For the text-containing cell, return its midpoint in (X, Y) coordinate format. 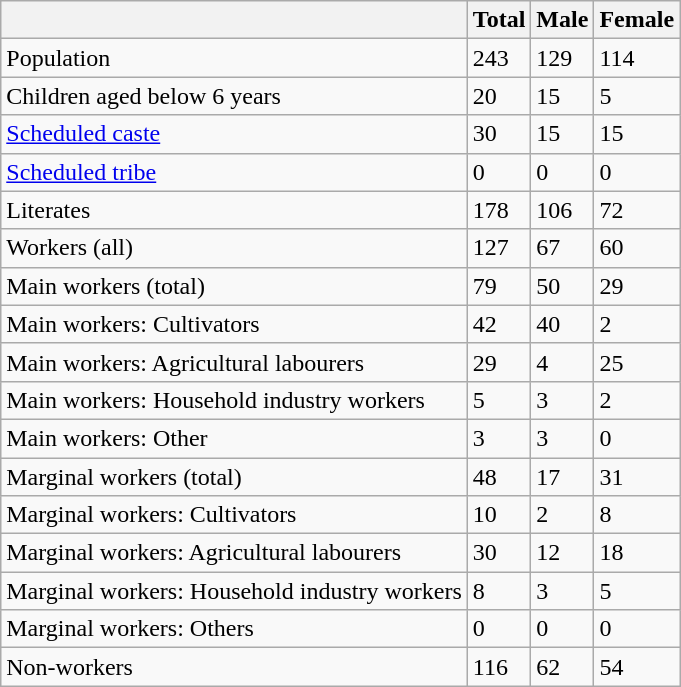
114 (637, 58)
62 (562, 667)
48 (499, 477)
Female (637, 20)
Non-workers (234, 667)
Literates (234, 210)
Main workers: Other (234, 438)
Marginal workers: Cultivators (234, 515)
54 (637, 667)
31 (637, 477)
Main workers (total) (234, 286)
Marginal workers (total) (234, 477)
Main workers: Household industry workers (234, 400)
Main workers: Cultivators (234, 324)
116 (499, 667)
42 (499, 324)
10 (499, 515)
Children aged below 6 years (234, 96)
18 (637, 553)
243 (499, 58)
25 (637, 362)
Main workers: Agricultural labourers (234, 362)
129 (562, 58)
Scheduled caste (234, 134)
79 (499, 286)
12 (562, 553)
50 (562, 286)
106 (562, 210)
Scheduled tribe (234, 172)
17 (562, 477)
Marginal workers: Others (234, 629)
Total (499, 20)
Male (562, 20)
40 (562, 324)
127 (499, 248)
Workers (all) (234, 248)
Marginal workers: Household industry workers (234, 591)
Marginal workers: Agricultural labourers (234, 553)
72 (637, 210)
Population (234, 58)
20 (499, 96)
4 (562, 362)
67 (562, 248)
178 (499, 210)
60 (637, 248)
